Find where the given text appears and provide that cell's center as (x, y) coordinate. 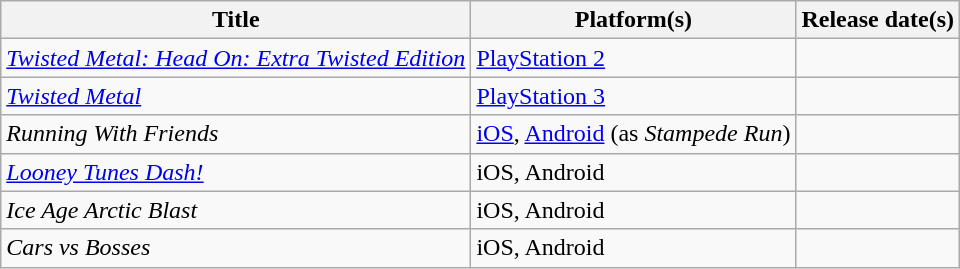
Ice Age Arctic Blast (236, 210)
Release date(s) (878, 20)
Platform(s) (634, 20)
Twisted Metal (236, 96)
iOS, Android (as Stampede Run) (634, 134)
Title (236, 20)
PlayStation 3 (634, 96)
PlayStation 2 (634, 58)
Twisted Metal: Head On: Extra Twisted Edition (236, 58)
Cars vs Bosses (236, 248)
Looney Tunes Dash! (236, 172)
Running With Friends (236, 134)
